Pinpoint the cell where the given text exists, returning its [X, Y] midpoint coordinate. 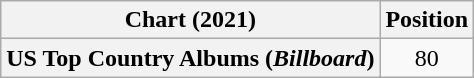
US Top Country Albums (Billboard) [190, 58]
Chart (2021) [190, 20]
Position [427, 20]
80 [427, 58]
